Search for the cell housing the specified text and yield its [x, y] center coordinate. 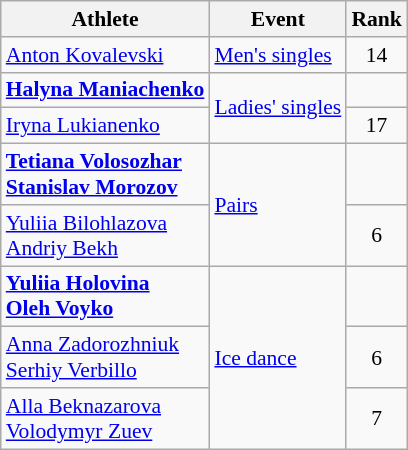
Ladies' singles [278, 108]
Pairs [278, 205]
Ice dance [278, 358]
Iryna Lukianenko [106, 126]
14 [376, 55]
17 [376, 126]
Anton Kovalevski [106, 55]
Event [278, 19]
Yuliia BilohlazovaAndriy Bekh [106, 236]
Athlete [106, 19]
7 [376, 418]
Anna ZadorozhniukSerhiy Verbillo [106, 358]
Yuliia HolovinaOleh Voyko [106, 296]
Tetiana VolosozharStanislav Morozov [106, 174]
Rank [376, 19]
Alla BeknazarovaVolodymyr Zuev [106, 418]
Men's singles [278, 55]
Halyna Maniachenko [106, 90]
